Provide the [X, Y] coordinate of the cell's center where the given text is located.  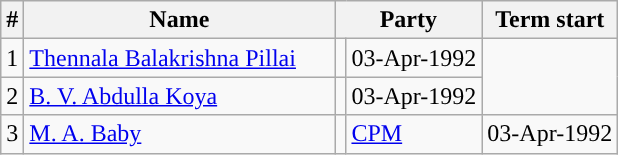
CPM [414, 134]
Thennala Balakrishna Pillai [180, 58]
M. A. Baby [180, 134]
2 [12, 96]
1 [12, 58]
Party [408, 20]
B. V. Abdulla Koya [180, 96]
Name [180, 20]
Term start [550, 20]
# [12, 20]
3 [12, 134]
